Find where the given text appears and provide that cell's center as [x, y] coordinate. 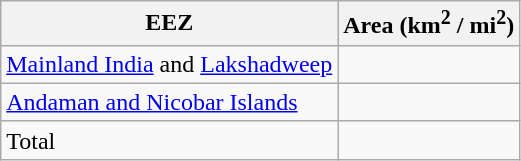
Total [170, 140]
Andaman and Nicobar Islands [170, 102]
Area (km2 / mi2) [429, 24]
EEZ [170, 24]
Mainland India and Lakshadweep [170, 64]
